Extract the (X, Y) coordinate from the center of the cell holding the provided text.  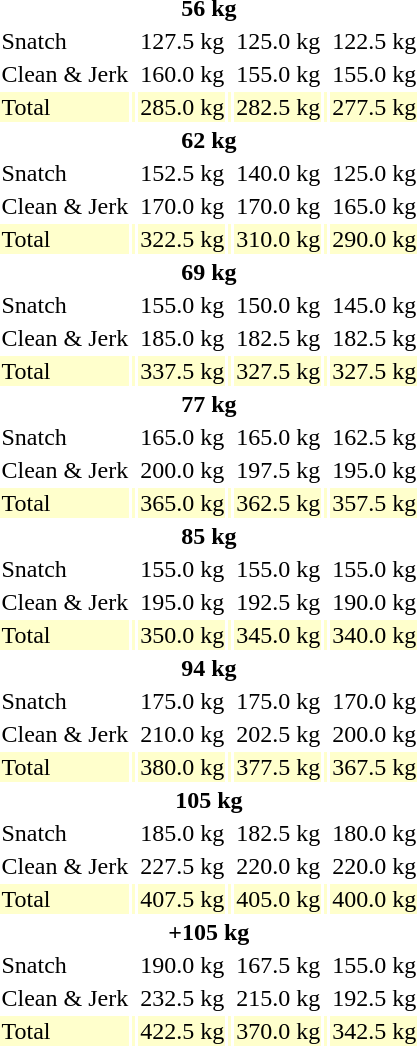
285.0 kg (182, 107)
197.5 kg (278, 470)
327.5 kg (278, 371)
167.5 kg (278, 965)
215.0 kg (278, 998)
210.0 kg (182, 734)
380.0 kg (182, 767)
345.0 kg (278, 635)
220.0 kg (278, 866)
322.5 kg (182, 239)
370.0 kg (278, 1031)
192.5 kg (278, 602)
377.5 kg (278, 767)
405.0 kg (278, 899)
152.5 kg (182, 173)
422.5 kg (182, 1031)
127.5 kg (182, 41)
362.5 kg (278, 503)
232.5 kg (182, 998)
200.0 kg (182, 470)
407.5 kg (182, 899)
150.0 kg (278, 305)
337.5 kg (182, 371)
365.0 kg (182, 503)
160.0 kg (182, 74)
195.0 kg (182, 602)
227.5 kg (182, 866)
202.5 kg (278, 734)
310.0 kg (278, 239)
140.0 kg (278, 173)
190.0 kg (182, 965)
282.5 kg (278, 107)
125.0 kg (278, 41)
350.0 kg (182, 635)
